Determine the [X, Y] coordinate at the center of the cell enclosing the given text.  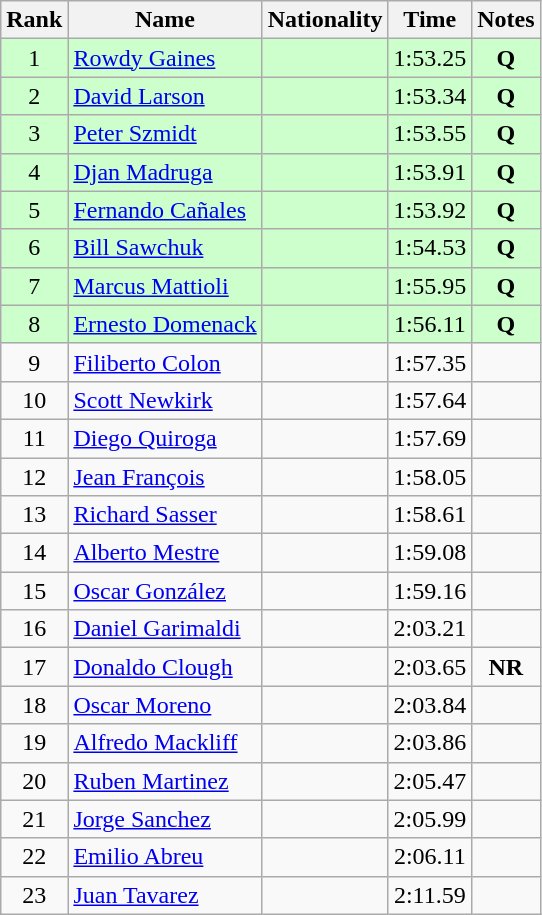
23 [34, 895]
Oscar Moreno [165, 705]
1:58.61 [430, 515]
12 [34, 477]
Richard Sasser [165, 515]
Fernando Cañales [165, 210]
16 [34, 629]
18 [34, 705]
Juan Tavarez [165, 895]
2:03.86 [430, 743]
Oscar González [165, 591]
Ernesto Domenack [165, 324]
Name [165, 20]
2:05.99 [430, 819]
Peter Szmidt [165, 134]
7 [34, 286]
Rowdy Gaines [165, 58]
8 [34, 324]
2 [34, 96]
1:54.53 [430, 248]
17 [34, 667]
14 [34, 553]
1:53.92 [430, 210]
11 [34, 438]
1 [34, 58]
13 [34, 515]
4 [34, 172]
9 [34, 362]
David Larson [165, 96]
1:57.64 [430, 400]
Ruben Martinez [165, 781]
20 [34, 781]
2:11.59 [430, 895]
1:53.91 [430, 172]
1:58.05 [430, 477]
Diego Quiroga [165, 438]
2:03.65 [430, 667]
Jean François [165, 477]
Daniel Garimaldi [165, 629]
2:05.47 [430, 781]
19 [34, 743]
Alfredo Mackliff [165, 743]
6 [34, 248]
Emilio Abreu [165, 857]
Bill Sawchuk [165, 248]
15 [34, 591]
Marcus Mattioli [165, 286]
1:57.69 [430, 438]
Donaldo Clough [165, 667]
10 [34, 400]
22 [34, 857]
1:55.95 [430, 286]
2:03.21 [430, 629]
1:53.34 [430, 96]
21 [34, 819]
Time [430, 20]
Jorge Sanchez [165, 819]
Filiberto Colon [165, 362]
Alberto Mestre [165, 553]
1:56.11 [430, 324]
Djan Madruga [165, 172]
Rank [34, 20]
3 [34, 134]
1:59.16 [430, 591]
Notes [506, 20]
1:59.08 [430, 553]
5 [34, 210]
1:53.55 [430, 134]
NR [506, 667]
Scott Newkirk [165, 400]
1:53.25 [430, 58]
Nationality [325, 20]
1:57.35 [430, 362]
2:06.11 [430, 857]
2:03.84 [430, 705]
